For the text-containing cell, return its midpoint in [x, y] coordinate format. 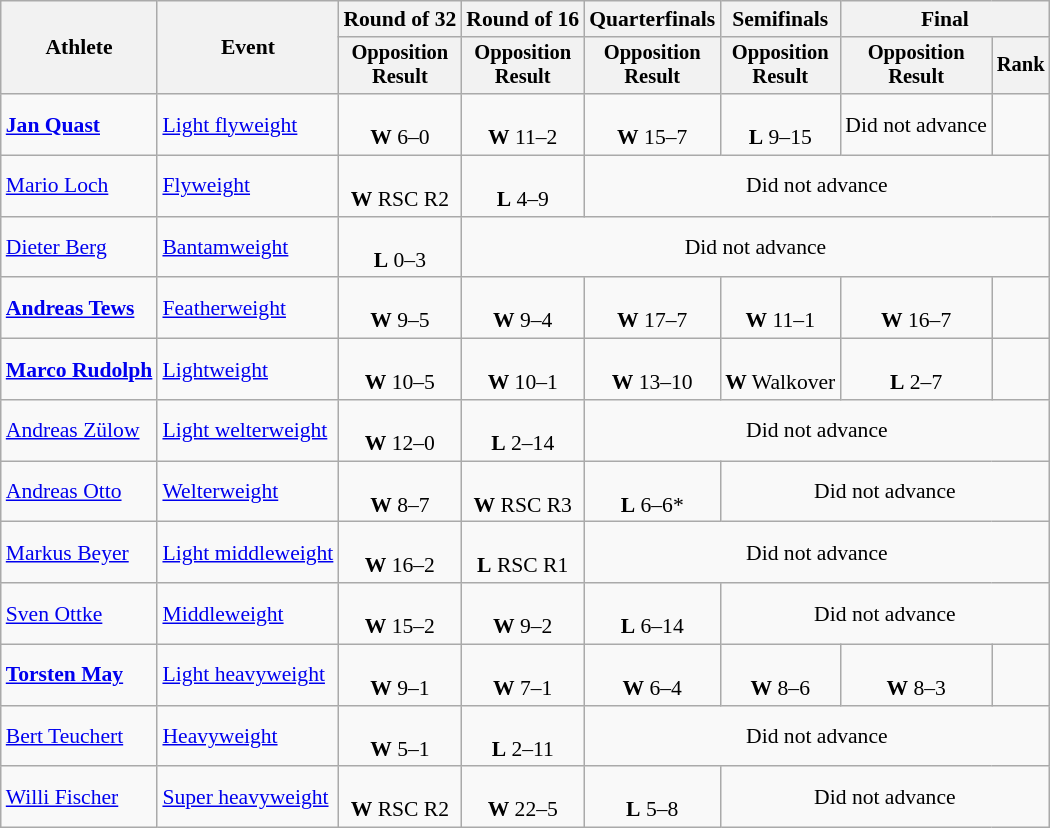
W 10–5 [400, 370]
Bantamweight [248, 248]
W 8–7 [400, 492]
Dieter Berg [80, 248]
Marco Rudolph [80, 370]
W 22–5 [522, 798]
W 16–2 [400, 552]
Andreas Zülow [80, 430]
L 4–9 [522, 186]
Super heavyweight [248, 798]
Markus Beyer [80, 552]
W 7–1 [522, 676]
W 8–6 [780, 676]
Rank [1021, 66]
Light flyweight [248, 124]
L 6–14 [652, 614]
Flyweight [248, 186]
Quarterfinals [652, 19]
W 6–0 [400, 124]
Heavyweight [248, 736]
Athlete [80, 48]
Willi Fischer [80, 798]
L 2–14 [522, 430]
L 6–6* [652, 492]
L 2–7 [916, 370]
Lightweight [248, 370]
Light heavyweight [248, 676]
W 11–1 [780, 308]
L RSC R1 [522, 552]
L 0–3 [400, 248]
Welterweight [248, 492]
W 12–0 [400, 430]
W 11–2 [522, 124]
W 17–7 [652, 308]
Bert Teuchert [80, 736]
Torsten May [80, 676]
W 15–7 [652, 124]
L 2–11 [522, 736]
L 9–15 [780, 124]
W RSC R3 [522, 492]
W 5–1 [400, 736]
Light welterweight [248, 430]
W 9–1 [400, 676]
W 13–10 [652, 370]
W 16–7 [916, 308]
Round of 32 [400, 19]
W 8–3 [916, 676]
W 6–4 [652, 676]
W 9–2 [522, 614]
Round of 16 [522, 19]
W 9–5 [400, 308]
Jan Quast [80, 124]
W 10–1 [522, 370]
Andreas Otto [80, 492]
W 9–4 [522, 308]
W 15–2 [400, 614]
W Walkover [780, 370]
Semifinals [780, 19]
Mario Loch [80, 186]
Light middleweight [248, 552]
Andreas Tews [80, 308]
Middleweight [248, 614]
Event [248, 48]
L 5–8 [652, 798]
Featherweight [248, 308]
Sven Ottke [80, 614]
Final [944, 19]
